For the text-containing cell, return its midpoint in [x, y] coordinate format. 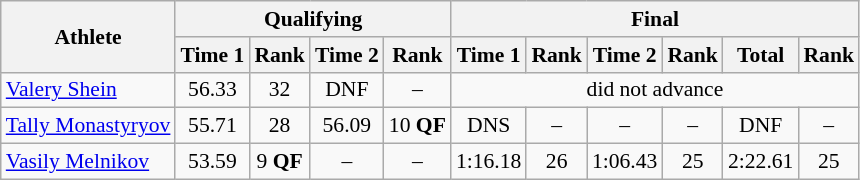
Qualifying [312, 19]
9 QF [280, 162]
DNS [488, 126]
53.59 [212, 162]
Valery Shein [88, 90]
Tally Monastyryov [88, 126]
Athlete [88, 36]
55.71 [212, 126]
Total [760, 55]
Final [655, 19]
Vasily Melnikov [88, 162]
26 [556, 162]
1:16.18 [488, 162]
28 [280, 126]
1:06.43 [624, 162]
2:22.61 [760, 162]
32 [280, 90]
10 QF [418, 126]
56.09 [347, 126]
56.33 [212, 90]
did not advance [655, 90]
